For the text-containing cell, return its midpoint in (X, Y) coordinate format. 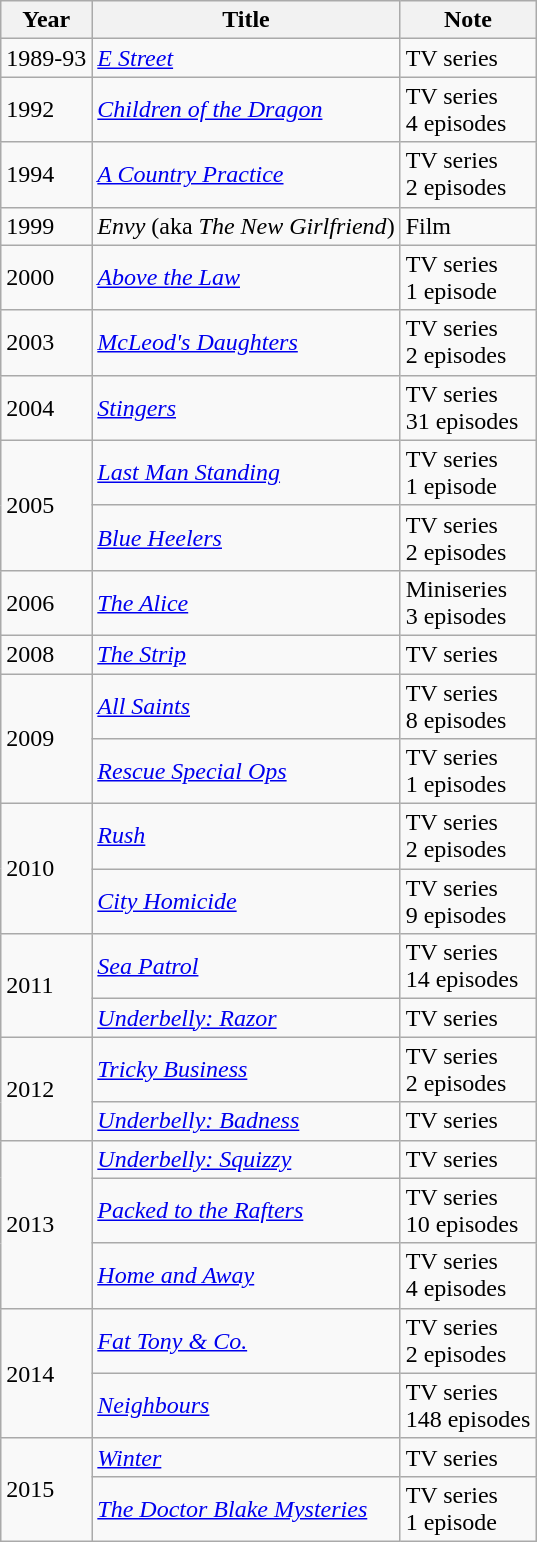
Stingers (246, 408)
Winter (246, 1457)
2014 (46, 1373)
2012 (46, 1088)
2008 (46, 654)
Underbelly: Squizzy (246, 1159)
City Homicide (246, 902)
2015 (46, 1490)
Fat Tony & Co. (246, 1340)
Underbelly: Razor (246, 1018)
2009 (46, 739)
Rush (246, 836)
2004 (46, 408)
Miniseries3 episodes (468, 602)
TV series148 episodes (468, 1406)
2013 (46, 1224)
Last Man Standing (246, 472)
TV series9 episodes (468, 902)
Note (468, 20)
1989-93 (46, 58)
McLeod's Daughters (246, 342)
The Alice (246, 602)
Children of the Dragon (246, 110)
All Saints (246, 706)
1999 (46, 226)
TV series31 episodes (468, 408)
1992 (46, 110)
2006 (46, 602)
Tricky Business (246, 1070)
Above the Law (246, 278)
Sea Patrol (246, 966)
Title (246, 20)
Blue Heelers (246, 538)
The Doctor Blake Mysteries (246, 1508)
Rescue Special Ops (246, 772)
2011 (46, 986)
TV series14 episodes (468, 966)
2000 (46, 278)
1994 (46, 174)
Neighbours (246, 1406)
Packed to the Rafters (246, 1210)
The Strip (246, 654)
Home and Away (246, 1276)
Envy (aka The New Girlfriend) (246, 226)
Underbelly: Badness (246, 1121)
TV series1 episodes (468, 772)
E Street (246, 58)
TV series8 episodes (468, 706)
2003 (46, 342)
Film (468, 226)
2010 (46, 869)
2005 (46, 505)
Year (46, 20)
A Country Practice (246, 174)
TV series10 episodes (468, 1210)
